Determine the [x, y] coordinate at the center of the cell enclosing the given text.  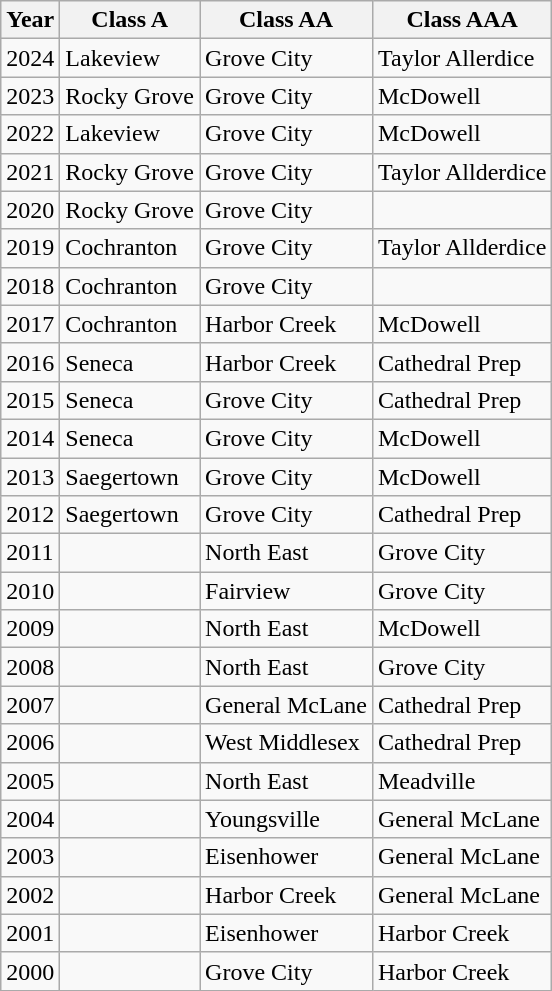
2006 [30, 743]
Fairview [286, 591]
2002 [30, 895]
2022 [30, 134]
Meadville [462, 781]
2019 [30, 248]
2015 [30, 400]
2011 [30, 553]
2023 [30, 96]
2004 [30, 819]
2018 [30, 286]
2007 [30, 705]
2014 [30, 438]
2003 [30, 857]
Youngsville [286, 819]
2005 [30, 781]
2008 [30, 667]
2021 [30, 172]
Class AA [286, 20]
2013 [30, 477]
Class AAA [462, 20]
2020 [30, 210]
2024 [30, 58]
2001 [30, 933]
West Middlesex [286, 743]
2017 [30, 324]
Taylor Allerdice [462, 58]
2016 [30, 362]
Class A [130, 20]
2000 [30, 971]
2009 [30, 629]
2010 [30, 591]
Year [30, 20]
2012 [30, 515]
